Determine the (X, Y) coordinate at the center of the cell enclosing the given text.  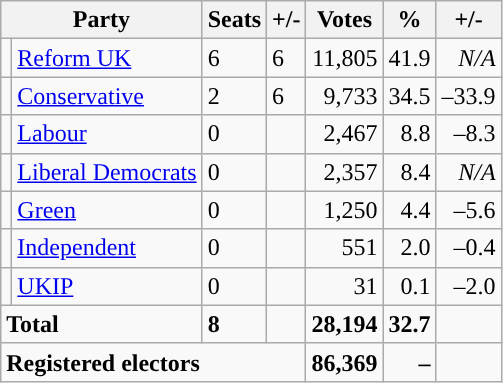
8.4 (410, 172)
28,194 (344, 324)
0.1 (410, 286)
551 (344, 248)
Independent (107, 248)
Registered electors (154, 362)
1,250 (344, 210)
2.0 (410, 248)
41.9 (410, 58)
8 (234, 324)
34.5 (410, 96)
% (410, 20)
Reform UK (107, 58)
4.4 (410, 210)
–33.9 (468, 96)
–8.3 (468, 134)
Party (102, 20)
2,467 (344, 134)
Votes (344, 20)
Conservative (107, 96)
UKIP (107, 286)
2,357 (344, 172)
11,805 (344, 58)
– (410, 362)
–0.4 (468, 248)
9,733 (344, 96)
Labour (107, 134)
Seats (234, 20)
Total (102, 324)
32.7 (410, 324)
86,369 (344, 362)
–5.6 (468, 210)
8.8 (410, 134)
Green (107, 210)
Liberal Democrats (107, 172)
2 (234, 96)
–2.0 (468, 286)
31 (344, 286)
